Determine the (X, Y) coordinate at the center of the cell enclosing the given text.  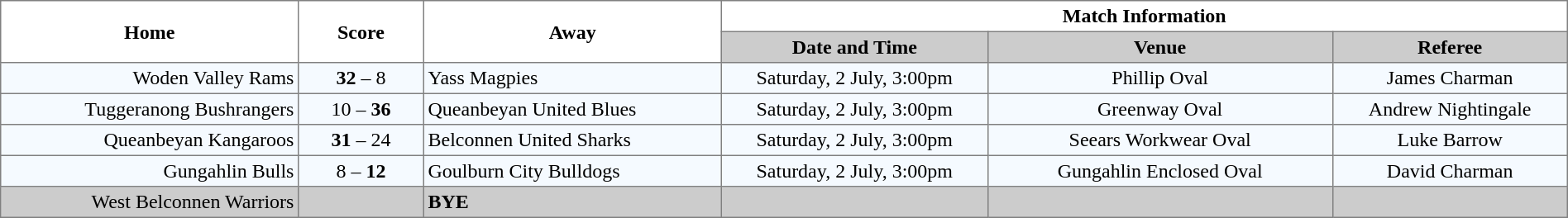
BYE (572, 202)
Goulburn City Bulldogs (572, 171)
Woden Valley Rams (150, 78)
Seears Workwear Oval (1159, 140)
Tuggeranong Bushrangers (150, 109)
10 – 36 (361, 109)
Score (361, 31)
Yass Magpies (572, 78)
Home (150, 31)
James Charman (1450, 78)
8 – 12 (361, 171)
Gungahlin Enclosed Oval (1159, 171)
Gungahlin Bulls (150, 171)
32 – 8 (361, 78)
Belconnen United Sharks (572, 140)
Phillip Oval (1159, 78)
Greenway Oval (1159, 109)
31 – 24 (361, 140)
Venue (1159, 47)
Luke Barrow (1450, 140)
David Charman (1450, 171)
Queanbeyan Kangaroos (150, 140)
Referee (1450, 47)
Date and Time (854, 47)
Queanbeyan United Blues (572, 109)
Andrew Nightingale (1450, 109)
Away (572, 31)
Match Information (1145, 17)
West Belconnen Warriors (150, 202)
